Find where the given text appears and provide that cell's center as [X, Y] coordinate. 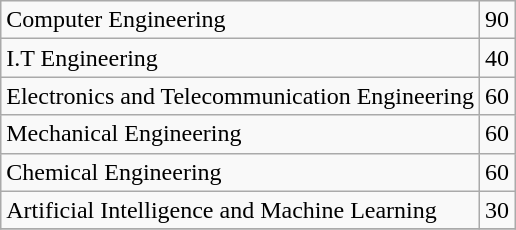
I.T Engineering [240, 58]
Computer Engineering [240, 20]
Electronics and Telecommunication Engineering [240, 96]
90 [498, 20]
Chemical Engineering [240, 172]
40 [498, 58]
Mechanical Engineering [240, 134]
30 [498, 210]
Artificial Intelligence and Machine Learning [240, 210]
